Extract the [X, Y] coordinate from the center of the cell holding the provided text.  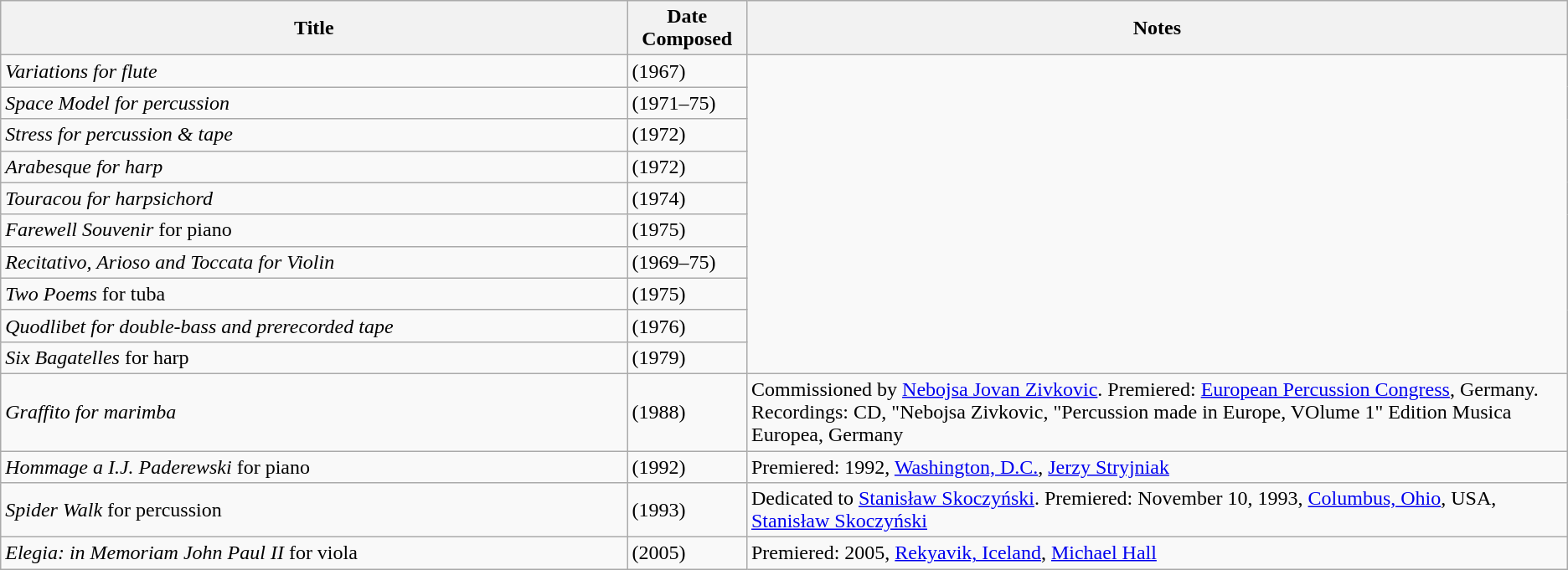
(1971–75) [687, 103]
Graffito for marimba [314, 412]
Farewell Souvenir for piano [314, 230]
Spider Walk for percussion [314, 511]
Variations for flute [314, 71]
Title [314, 28]
(1969–75) [687, 262]
Arabesque for harp [314, 167]
(1979) [687, 357]
(2005) [687, 553]
Date Composed [687, 28]
(1967) [687, 71]
(1993) [687, 511]
Hommage a I.J. Paderewski for piano [314, 466]
Touracou for harpsichord [314, 198]
(1988) [687, 412]
(1974) [687, 198]
Recitativo, Arioso and Toccata for Violin [314, 262]
Elegia: in Memoriam John Paul II for viola [314, 553]
Notes [1157, 28]
Premiered: 1992, Washington, D.C., Jerzy Stryjniak [1157, 466]
Stress for percussion & tape [314, 135]
Dedicated to Stanisław Skoczyński. Premiered: November 10, 1993, Columbus, Ohio, USA, Stanisław Skoczyński [1157, 511]
(1976) [687, 326]
Premiered: 2005, Rekyavik, Iceland, Michael Hall [1157, 553]
(1992) [687, 466]
Two Poems for tuba [314, 294]
Quodlibet for double-bass and prerecorded tape [314, 326]
Space Model for percussion [314, 103]
Six Bagatelles for harp [314, 357]
